Capture the cell that displays the provided text and extract its [x, y] central coordinate. 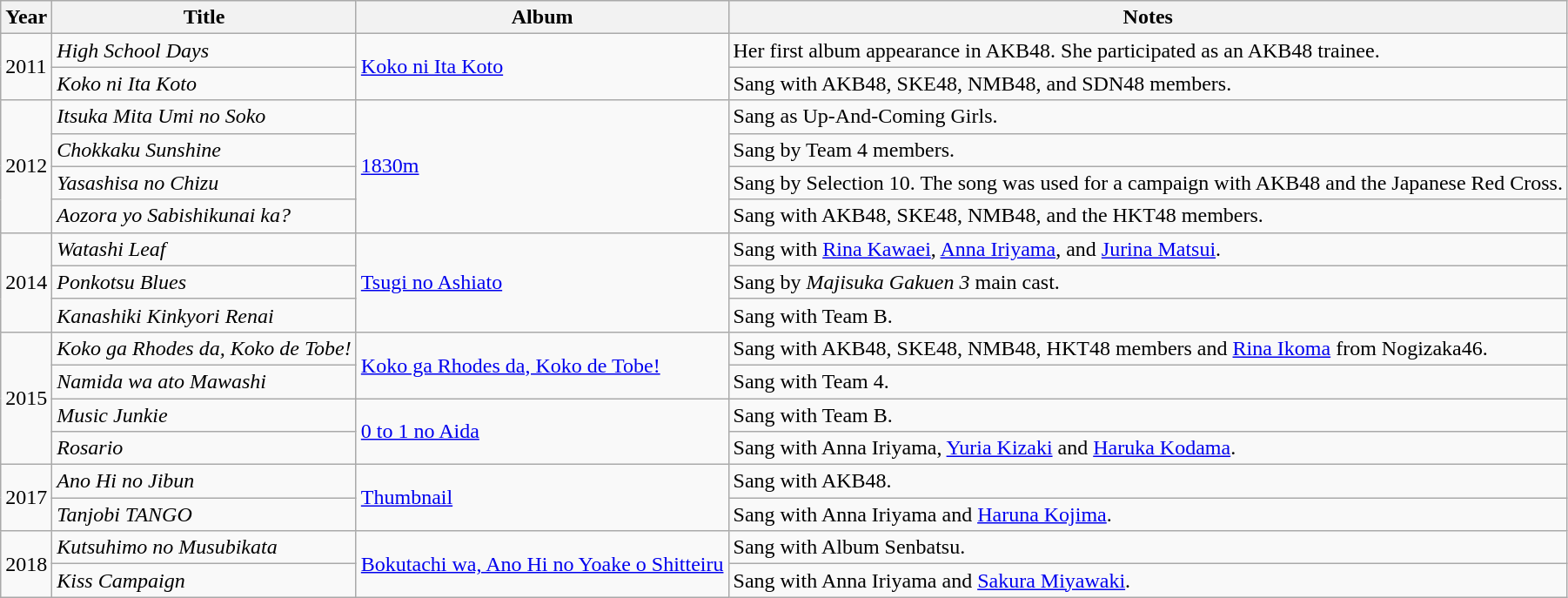
Title [204, 17]
Sang with Rina Kawaei, Anna Iriyama, and Jurina Matsui. [1148, 249]
Yasashisa no Chizu [204, 183]
2014 [26, 282]
2012 [26, 166]
Thumbnail [542, 498]
Sang with AKB48, SKE48, NMB48, and the HKT48 members. [1148, 216]
Rosario [204, 448]
Sang with AKB48. [1148, 481]
0 to 1 no Aida [542, 432]
Chokkaku Sunshine [204, 150]
Notes [1148, 17]
Sang as Up-And-Coming Girls. [1148, 117]
Kiss Campaign [204, 581]
Kanashiki Kinkyori Renai [204, 315]
High School Days [204, 50]
Album [542, 17]
Sang with Album Senbatsu. [1148, 548]
Bokutachi wa, Ano Hi no Yoake o Shitteiru [542, 564]
2011 [26, 67]
Sang by Selection 10. The song was used for a campaign with AKB48 and the Japanese Red Cross. [1148, 183]
Her first album appearance in AKB48. She participated as an AKB48 trainee. [1148, 50]
Year [26, 17]
2015 [26, 398]
Sang with Anna Iriyama, Yuria Kizaki and Haruka Kodama. [1148, 448]
2017 [26, 498]
Aozora yo Sabishikunai ka? [204, 216]
Sang with Anna Iriyama and Haruna Kojima. [1148, 514]
Sang with Anna Iriyama and Sakura Miyawaki. [1148, 581]
Watashi Leaf [204, 249]
Kutsuhimo no Musubikata [204, 548]
Itsuka Mita Umi no Soko [204, 117]
Ano Hi no Jibun [204, 481]
Namida wa ato Mawashi [204, 381]
Music Junkie [204, 415]
Sang with AKB48, SKE48, NMB48, HKT48 members and Rina Ikoma from Nogizaka46. [1148, 348]
Tanjobi TANGO [204, 514]
2018 [26, 564]
Sang by Majisuka Gakuen 3 main cast. [1148, 282]
Sang with AKB48, SKE48, NMB48, and SDN48 members. [1148, 84]
Ponkotsu Blues [204, 282]
Tsugi no Ashiato [542, 282]
Sang with Team 4. [1148, 381]
Sang by Team 4 members. [1148, 150]
1830m [542, 166]
